Locate the cell with the specified text and output its (x, y) center coordinate. 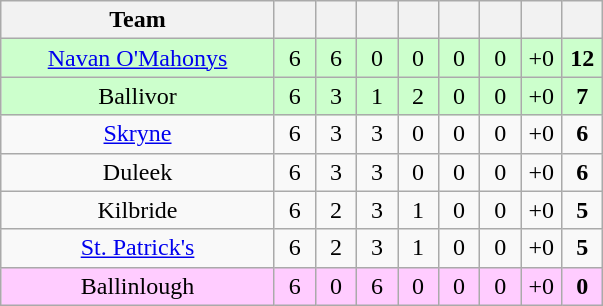
Skryne (138, 134)
St. Patrick's (138, 248)
Team (138, 20)
Navan O'Mahonys (138, 58)
Duleek (138, 172)
Kilbride (138, 210)
7 (582, 96)
12 (582, 58)
Ballivor (138, 96)
Ballinlough (138, 286)
